Extract the (x, y) coordinate from the center of the cell holding the provided text.  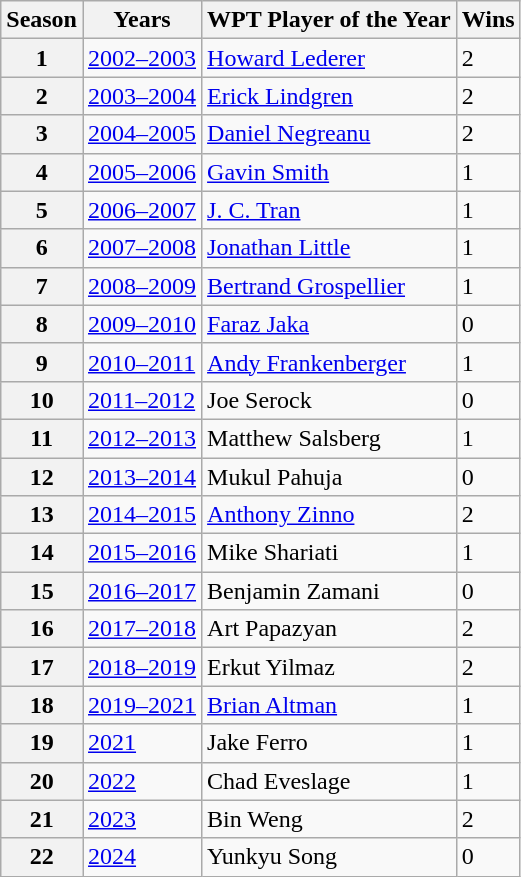
Yunkyu Song (330, 857)
18 (42, 705)
2021 (142, 743)
2014–2015 (142, 515)
Art Papazyan (330, 629)
11 (42, 438)
2019–2021 (142, 705)
19 (42, 743)
8 (42, 324)
2008–2009 (142, 286)
Daniel Negreanu (330, 134)
2022 (142, 781)
Matthew Salsberg (330, 438)
2015–2016 (142, 553)
2005–2006 (142, 172)
Gavin Smith (330, 172)
2012–2013 (142, 438)
20 (42, 781)
3 (42, 134)
Wins (488, 20)
14 (42, 553)
4 (42, 172)
2018–2019 (142, 667)
2003–2004 (142, 96)
Faraz Jaka (330, 324)
Brian Altman (330, 705)
2007–2008 (142, 248)
Bin Weng (330, 819)
Howard Lederer (330, 58)
2017–2018 (142, 629)
2011–2012 (142, 400)
10 (42, 400)
Joe Serock (330, 400)
2002–2003 (142, 58)
Mukul Pahuja (330, 477)
13 (42, 515)
2023 (142, 819)
12 (42, 477)
Benjamin Zamani (330, 591)
5 (42, 210)
7 (42, 286)
Andy Frankenberger (330, 362)
Anthony Zinno (330, 515)
2006–2007 (142, 210)
2024 (142, 857)
2010–2011 (142, 362)
2016–2017 (142, 591)
Erick Lindgren (330, 96)
Mike Shariati (330, 553)
Jake Ferro (330, 743)
22 (42, 857)
21 (42, 819)
15 (42, 591)
Erkut Yilmaz (330, 667)
Jonathan Little (330, 248)
Season (42, 20)
9 (42, 362)
Bertrand Grospellier (330, 286)
2013–2014 (142, 477)
2009–2010 (142, 324)
2004–2005 (142, 134)
Years (142, 20)
J. C. Tran (330, 210)
17 (42, 667)
6 (42, 248)
16 (42, 629)
WPT Player of the Year (330, 20)
Chad Eveslage (330, 781)
